For the text-containing cell, return its midpoint in (X, Y) coordinate format. 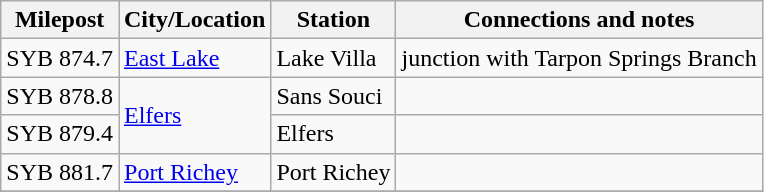
Milepost (60, 20)
junction with Tarpon Springs Branch (579, 58)
SYB 874.7 (60, 58)
SYB 881.7 (60, 172)
Station (334, 20)
SYB 879.4 (60, 134)
Lake Villa (334, 58)
City/Location (194, 20)
SYB 878.8 (60, 96)
Connections and notes (579, 20)
East Lake (194, 58)
Sans Souci (334, 96)
